Scan for the cell matching the given text and deliver its (x, y) coordinate at center. 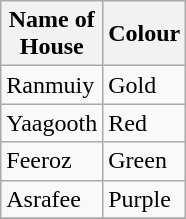
Feeroz (52, 161)
Ranmuiy (52, 85)
Asrafee (52, 199)
Yaagooth (52, 123)
Red (144, 123)
Colour (144, 34)
Green (144, 161)
Name of House (52, 34)
Gold (144, 85)
Purple (144, 199)
